For the text-containing cell, return its midpoint in (x, y) coordinate format. 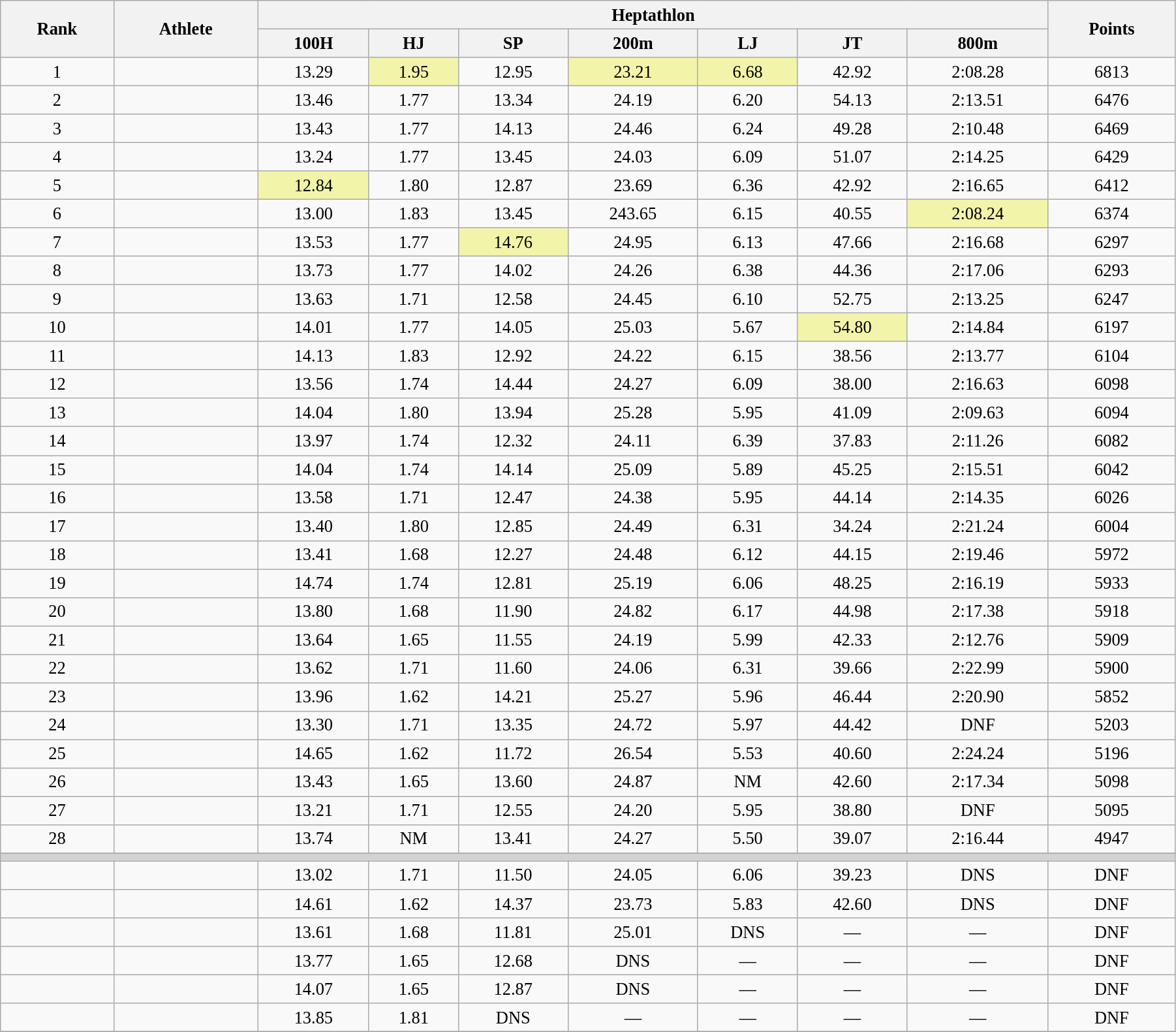
5900 (1111, 668)
2:20.90 (978, 696)
2:16.63 (978, 384)
8 (57, 270)
6104 (1111, 356)
13.29 (313, 71)
13.94 (513, 413)
49.28 (852, 129)
2:10.48 (978, 129)
4947 (1111, 839)
44.36 (852, 270)
12.84 (313, 185)
6247 (1111, 299)
12.32 (513, 441)
13.58 (313, 498)
7 (57, 242)
6098 (1111, 384)
39.07 (852, 839)
5203 (1111, 725)
2:17.06 (978, 270)
24.49 (633, 526)
13.34 (513, 100)
2:08.24 (978, 213)
2:16.44 (978, 839)
12.85 (513, 526)
21 (57, 640)
13.53 (313, 242)
13.64 (313, 640)
48.25 (852, 583)
2:13.77 (978, 356)
243.65 (633, 213)
200m (633, 43)
23.21 (633, 71)
44.98 (852, 612)
6469 (1111, 129)
5918 (1111, 612)
12.95 (513, 71)
13.97 (313, 441)
1 (57, 71)
11.60 (513, 668)
2:19.46 (978, 555)
23.73 (633, 903)
13.60 (513, 782)
13.56 (313, 384)
6.13 (748, 242)
24.11 (633, 441)
13.02 (313, 875)
25.27 (633, 696)
2:14.25 (978, 157)
23.69 (633, 185)
11 (57, 356)
2:11.26 (978, 441)
2:17.38 (978, 612)
12.81 (513, 583)
13.73 (313, 270)
2:12.76 (978, 640)
6.10 (748, 299)
39.23 (852, 875)
6.24 (748, 129)
5.83 (748, 903)
6412 (1111, 185)
44.14 (852, 498)
11.55 (513, 640)
51.07 (852, 157)
5.53 (748, 754)
45.25 (852, 469)
54.13 (852, 100)
24.20 (633, 811)
JT (852, 43)
14.07 (313, 989)
12.68 (513, 960)
6026 (1111, 498)
12.92 (513, 356)
5196 (1111, 754)
24.06 (633, 668)
34.24 (852, 526)
13.00 (313, 213)
6042 (1111, 469)
44.42 (852, 725)
5.50 (748, 839)
12.27 (513, 555)
24.87 (633, 782)
24.48 (633, 555)
14.02 (513, 270)
44.15 (852, 555)
14.65 (313, 754)
12 (57, 384)
25.03 (633, 327)
13.74 (313, 839)
2:22.99 (978, 668)
6094 (1111, 413)
5095 (1111, 811)
54.80 (852, 327)
11.72 (513, 754)
38.80 (852, 811)
6.38 (748, 270)
6 (57, 213)
41.09 (852, 413)
42.33 (852, 640)
5909 (1111, 640)
2:24.24 (978, 754)
2 (57, 100)
2:21.24 (978, 526)
47.66 (852, 242)
13.24 (313, 157)
6.39 (748, 441)
6.36 (748, 185)
13.40 (313, 526)
14.01 (313, 327)
1.95 (414, 71)
24.72 (633, 725)
2:16.19 (978, 583)
22 (57, 668)
6082 (1111, 441)
24.95 (633, 242)
11.81 (513, 932)
5.99 (748, 640)
5852 (1111, 696)
5933 (1111, 583)
Points (1111, 29)
25 (57, 754)
6197 (1111, 327)
6.68 (748, 71)
19 (57, 583)
14.21 (513, 696)
5.96 (748, 696)
28 (57, 839)
16 (57, 498)
LJ (748, 43)
38.56 (852, 356)
2:13.51 (978, 100)
100H (313, 43)
4 (57, 157)
6.12 (748, 555)
12.47 (513, 498)
14.44 (513, 384)
13.85 (313, 1018)
24.45 (633, 299)
38.00 (852, 384)
24.03 (633, 157)
13.61 (313, 932)
5.97 (748, 725)
52.75 (852, 299)
27 (57, 811)
14.14 (513, 469)
24.26 (633, 270)
Athlete (185, 29)
13 (57, 413)
14 (57, 441)
11.90 (513, 612)
6297 (1111, 242)
25.28 (633, 413)
40.60 (852, 754)
2:16.65 (978, 185)
Rank (57, 29)
2:17.34 (978, 782)
12.55 (513, 811)
37.83 (852, 441)
Heptathlon (653, 14)
23 (57, 696)
2:13.25 (978, 299)
26.54 (633, 754)
5972 (1111, 555)
20 (57, 612)
1.81 (414, 1018)
25.19 (633, 583)
14.05 (513, 327)
46.44 (852, 696)
24.22 (633, 356)
14.37 (513, 903)
13.21 (313, 811)
24.05 (633, 875)
14.74 (313, 583)
5.89 (748, 469)
6.20 (748, 100)
6429 (1111, 157)
5098 (1111, 782)
13.77 (313, 960)
2:14.35 (978, 498)
12.58 (513, 299)
2:16.68 (978, 242)
13.96 (313, 696)
13.35 (513, 725)
24.38 (633, 498)
39.66 (852, 668)
13.46 (313, 100)
24.46 (633, 129)
24.82 (633, 612)
14.76 (513, 242)
13.62 (313, 668)
SP (513, 43)
800m (978, 43)
13.80 (313, 612)
18 (57, 555)
6476 (1111, 100)
6813 (1111, 71)
2:14.84 (978, 327)
25.09 (633, 469)
6293 (1111, 270)
9 (57, 299)
25.01 (633, 932)
14.61 (313, 903)
2:08.28 (978, 71)
24 (57, 725)
HJ (414, 43)
5.67 (748, 327)
5 (57, 185)
13.63 (313, 299)
6.17 (748, 612)
2:09.63 (978, 413)
6374 (1111, 213)
6004 (1111, 526)
13.30 (313, 725)
15 (57, 469)
26 (57, 782)
2:15.51 (978, 469)
11.50 (513, 875)
3 (57, 129)
10 (57, 327)
40.55 (852, 213)
17 (57, 526)
